Find where the given text appears and provide that cell's center as (X, Y) coordinate. 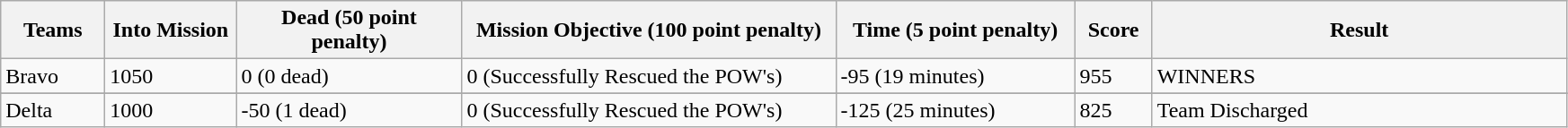
Dead (50 point penalty) (349, 30)
825 (1113, 110)
-95 (19 minutes) (955, 76)
Result (1359, 30)
1050 (171, 76)
-125 (25 minutes) (955, 110)
Delta (53, 110)
WINNERS (1359, 76)
Team Discharged (1359, 110)
1000 (171, 110)
955 (1113, 76)
Time (5 point penalty) (955, 30)
Teams (53, 30)
Score (1113, 30)
Bravo (53, 76)
0 (0 dead) (349, 76)
Into Mission (171, 30)
-50 (1 dead) (349, 110)
Mission Objective (100 point penalty) (649, 30)
